Find where the given text appears and provide that cell's center as [X, Y] coordinate. 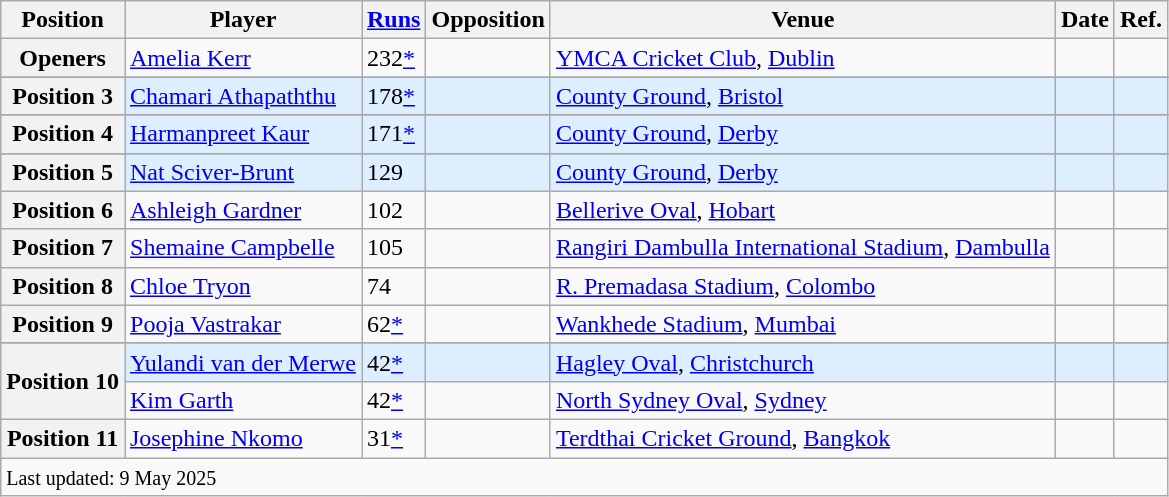
Harmanpreet Kaur [242, 134]
Position 5 [63, 172]
Bellerive Oval, Hobart [802, 210]
Last updated: 9 May 2025 [584, 477]
Wankhede Stadium, Mumbai [802, 324]
Yulandi van der Merwe [242, 362]
Amelia Kerr [242, 58]
62* [394, 324]
Ref. [1140, 20]
105 [394, 248]
Opposition [488, 20]
Position 9 [63, 324]
Chloe Tryon [242, 286]
232* [394, 58]
Terdthai Cricket Ground, Bangkok [802, 438]
102 [394, 210]
Position 4 [63, 134]
Position 7 [63, 248]
Position 6 [63, 210]
YMCA Cricket Club, Dublin [802, 58]
Pooja Vastrakar [242, 324]
Player [242, 20]
Date [1084, 20]
County Ground, Bristol [802, 96]
Kim Garth [242, 400]
74 [394, 286]
Position 11 [63, 438]
Shemaine Campbelle [242, 248]
North Sydney Oval, Sydney [802, 400]
178* [394, 96]
R. Premadasa Stadium, Colombo [802, 286]
Ashleigh Gardner [242, 210]
Rangiri Dambulla International Stadium, Dambulla [802, 248]
Nat Sciver-Brunt [242, 172]
Position 3 [63, 96]
31* [394, 438]
Hagley Oval, Christchurch [802, 362]
Position 10 [63, 381]
Position [63, 20]
Chamari Athapaththu [242, 96]
129 [394, 172]
Venue [802, 20]
Runs [394, 20]
171* [394, 134]
Josephine Nkomo [242, 438]
Position 8 [63, 286]
Openers [63, 58]
